Pinpoint the cell where the given text exists, returning its [X, Y] midpoint coordinate. 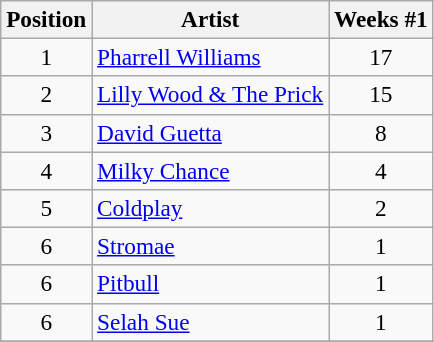
15 [382, 95]
Position [46, 19]
Coldplay [210, 208]
David Guetta [210, 133]
Selah Sue [210, 322]
Milky Chance [210, 170]
8 [382, 133]
Weeks #1 [382, 19]
Pharrell Williams [210, 57]
5 [46, 208]
Pitbull [210, 284]
3 [46, 133]
Lilly Wood & The Prick [210, 95]
Artist [210, 19]
Stromae [210, 246]
17 [382, 57]
